Provide the [x, y] coordinate of the cell's center where the given text is located.  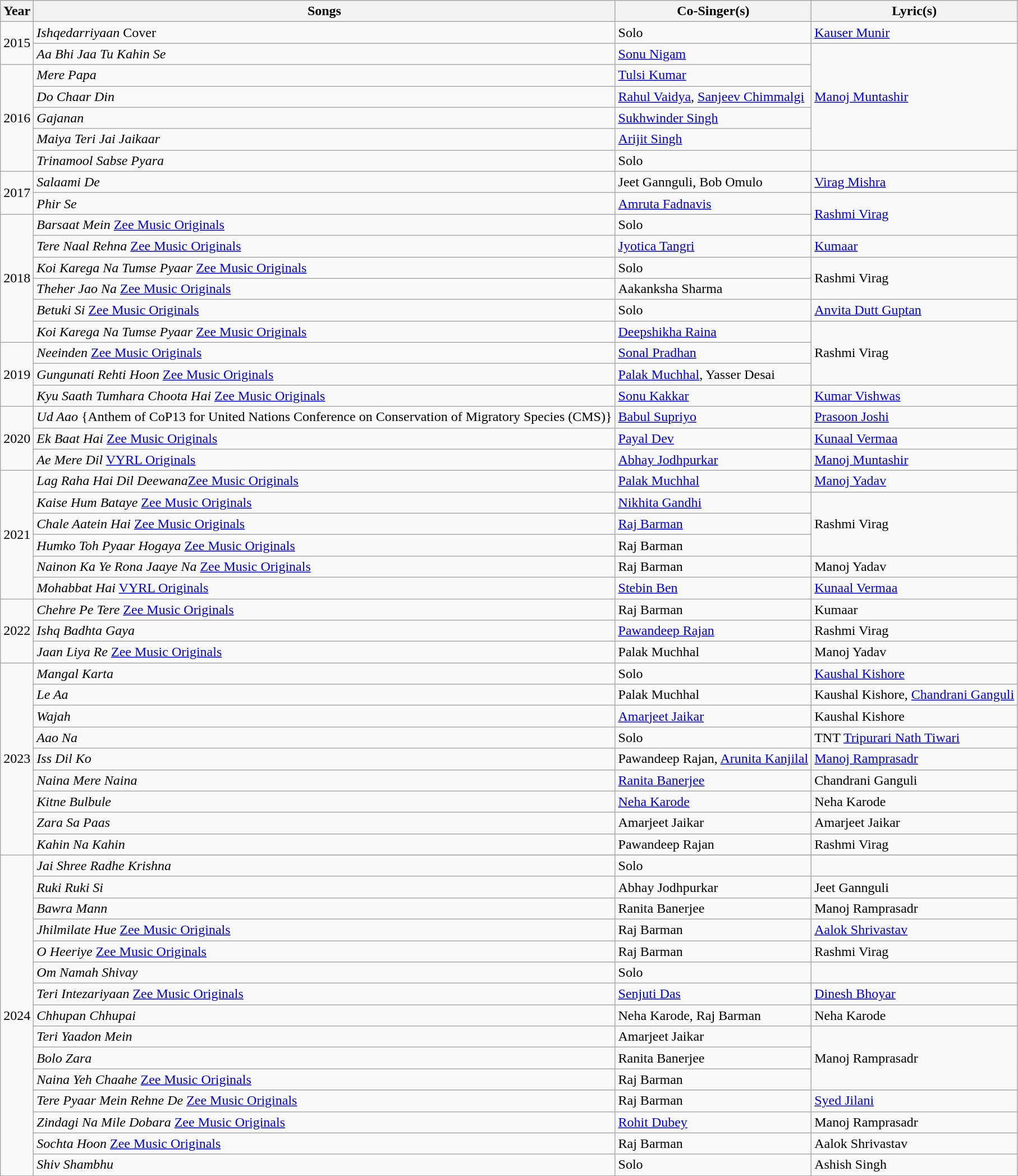
Senjuti Das [713, 994]
Aao Na [324, 738]
TNT Tripurari Nath Tiwari [915, 738]
Sonu Kakkar [713, 396]
Babul Supriyo [713, 417]
Kaise Hum Bataye Zee Music Originals [324, 502]
Rohit Dubey [713, 1122]
Year [17, 11]
2015 [17, 43]
Nikhita Gandhi [713, 502]
Ae Mere Dil VYRL Originals [324, 460]
Gajanan [324, 118]
Kyu Saath Tumhara Choota Hai Zee Music Originals [324, 396]
Anvita Dutt Guptan [915, 310]
Mere Papa [324, 75]
Gungunati Rehti Hoon Zee Music Originals [324, 374]
Kauser Munir [915, 33]
Songs [324, 11]
Zara Sa Paas [324, 823]
Nainon Ka Ye Rona Jaaye Na Zee Music Originals [324, 566]
Jeet Gannguli, Bob Omulo [713, 182]
Ishqedarriyaan Cover [324, 33]
Lyric(s) [915, 11]
Kahin Na Kahin [324, 844]
Naina Mere Naina [324, 780]
Prasoon Joshi [915, 417]
2021 [17, 534]
Jhilmilate Hue Zee Music Originals [324, 930]
Theher Jao Na Zee Music Originals [324, 289]
Arijit Singh [713, 139]
Neha Karode, Raj Barman [713, 1015]
Barsaat Mein Zee Music Originals [324, 225]
Jeet Gannguli [915, 887]
Ashish Singh [915, 1165]
Naina Yeh Chaahe Zee Music Originals [324, 1079]
Mangal Karta [324, 674]
Pawandeep Rajan, Arunita Kanjilal [713, 759]
Ishq Badhta Gaya [324, 631]
2022 [17, 630]
Chale Aatein Hai Zee Music Originals [324, 524]
Maiya Teri Jai Jaikaar [324, 139]
Payal Dev [713, 438]
Phir Se [324, 203]
Kumar Vishwas [915, 396]
Do Chaar Din [324, 97]
Sonu Nigam [713, 54]
Om Namah Shivay [324, 973]
Palak Muchhal, Yasser Desai [713, 374]
Kitne Bulbule [324, 802]
Iss Dil Ko [324, 759]
Rahul Vaidya, Sanjeev Chimmalgi [713, 97]
2016 [17, 118]
Ek Baat Hai Zee Music Originals [324, 438]
Tere Pyaar Mein Rehne De Zee Music Originals [324, 1101]
Aakanksha Sharma [713, 289]
Chehre Pe Tere Zee Music Originals [324, 609]
Kaushal Kishore, Chandrani Ganguli [915, 695]
Tere Naal Rehna Zee Music Originals [324, 246]
Trinamool Sabse Pyara [324, 161]
2017 [17, 193]
Stebin Ben [713, 588]
Sonal Pradhan [713, 353]
2023 [17, 759]
Chandrani Ganguli [915, 780]
Jai Shree Radhe Krishna [324, 866]
Zindagi Na Mile Dobara Zee Music Originals [324, 1122]
Jyotica Tangri [713, 246]
Sukhwinder Singh [713, 118]
Sochta Hoon Zee Music Originals [324, 1143]
Syed Jilani [915, 1101]
Virag Mishra [915, 182]
Co-Singer(s) [713, 11]
2024 [17, 1015]
2018 [17, 278]
Tulsi Kumar [713, 75]
Salaami De [324, 182]
Chhupan Chhupai [324, 1015]
Dinesh Bhoyar [915, 994]
Amruta Fadnavis [713, 203]
Ruki Ruki Si [324, 887]
Aa Bhi Jaa Tu Kahin Se [324, 54]
Wajah [324, 716]
Lag Raha Hai Dil DeewanaZee Music Originals [324, 481]
2020 [17, 438]
2019 [17, 374]
Humko Toh Pyaar Hogaya Zee Music Originals [324, 545]
Bolo Zara [324, 1058]
Ud Aao {Anthem of CoP13 for United Nations Conference on Conservation of Migratory Species (CMS)} [324, 417]
Teri Yaadon Mein [324, 1037]
O Heeriye Zee Music Originals [324, 951]
Neeinden Zee Music Originals [324, 353]
Teri Intezariyaan Zee Music Originals [324, 994]
Bawra Mann [324, 908]
Betuki Si Zee Music Originals [324, 310]
Le Aa [324, 695]
Jaan Liya Re Zee Music Originals [324, 652]
Mohabbat Hai VYRL Originals [324, 588]
Shiv Shambhu [324, 1165]
Deepshikha Raina [713, 332]
